Find where the given text appears and provide that cell's center as (x, y) coordinate. 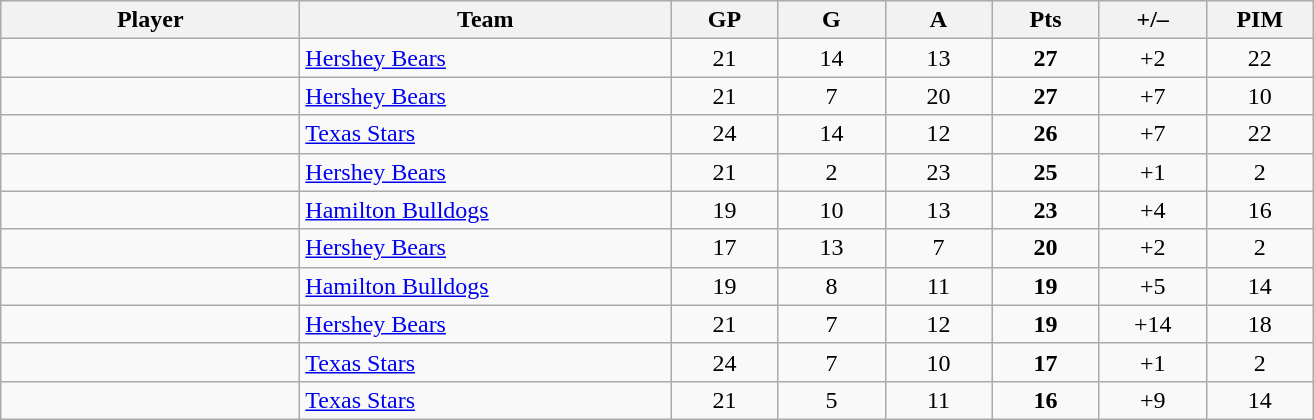
+4 (1152, 210)
Pts (1046, 20)
Team (486, 20)
PIM (1260, 20)
5 (832, 400)
26 (1046, 134)
25 (1046, 172)
Player (150, 20)
+14 (1152, 324)
G (832, 20)
+/– (1152, 20)
GP (724, 20)
8 (832, 286)
A (938, 20)
+9 (1152, 400)
18 (1260, 324)
+5 (1152, 286)
